For the text-containing cell, return its midpoint in [x, y] coordinate format. 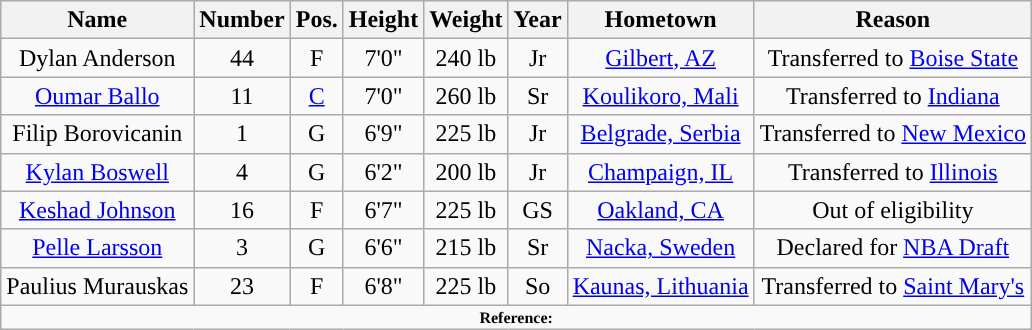
23 [242, 286]
Oakland, CA [660, 210]
Weight [466, 20]
Transferred to Indiana [892, 96]
16 [242, 210]
44 [242, 58]
1 [242, 134]
Transferred to Boise State [892, 58]
Transferred to Saint Mary's [892, 286]
Name [98, 20]
Transferred to New Mexico [892, 134]
240 lb [466, 58]
3 [242, 248]
Number [242, 20]
Height [383, 20]
Belgrade, Serbia [660, 134]
Year [538, 20]
6'9" [383, 134]
6'2" [383, 172]
Kaunas, Lithuania [660, 286]
260 lb [466, 96]
6'8" [383, 286]
C [316, 96]
200 lb [466, 172]
So [538, 286]
Nacka, Sweden [660, 248]
6'6" [383, 248]
6'7" [383, 210]
Koulikoro, Mali [660, 96]
11 [242, 96]
Oumar Ballo [98, 96]
Reason [892, 20]
Keshad Johnson [98, 210]
Kylan Boswell [98, 172]
Out of eligibility [892, 210]
Declared for NBA Draft [892, 248]
Pos. [316, 20]
Paulius Murauskas [98, 286]
4 [242, 172]
Hometown [660, 20]
Filip Borovicanin [98, 134]
Reference: [516, 317]
215 lb [466, 248]
Gilbert, AZ [660, 58]
Transferred to Illinois [892, 172]
Champaign, IL [660, 172]
GS [538, 210]
Pelle Larsson [98, 248]
Dylan Anderson [98, 58]
